Find where the given text appears and provide that cell's center as [X, Y] coordinate. 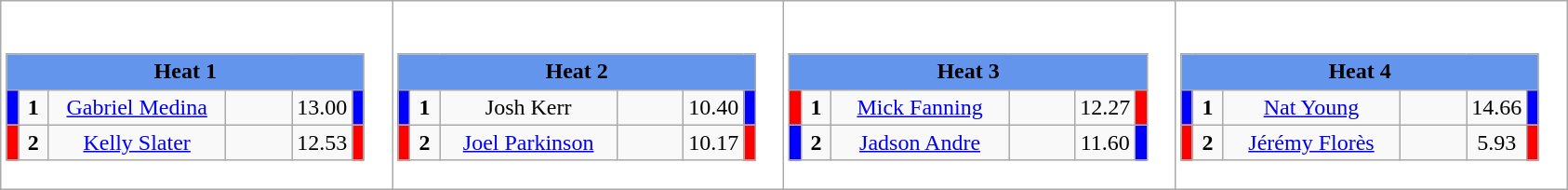
12.27 [1105, 107]
10.17 [714, 142]
Heat 2 1 Josh Kerr 10.40 2 Joel Parkinson 10.17 [588, 95]
Josh Kerr [528, 107]
Heat 3 1 Mick Fanning 12.27 2 Jadson Andre 11.60 [980, 95]
11.60 [1105, 142]
Gabriel Medina [138, 107]
10.40 [714, 107]
Mick Fanning [921, 107]
13.00 [322, 107]
Heat 3 [968, 72]
12.53 [322, 142]
14.66 [1497, 107]
Nat Young [1311, 107]
Heat 1 1 Gabriel Medina 13.00 2 Kelly Slater 12.53 [197, 95]
Heat 4 [1360, 72]
Heat 2 [577, 72]
Heat 1 [185, 72]
Heat 4 1 Nat Young 14.66 2 Jérémy Florès 5.93 [1371, 95]
5.93 [1497, 142]
Jadson Andre [921, 142]
Kelly Slater [138, 142]
Joel Parkinson [528, 142]
Jérémy Florès [1311, 142]
